Determine the (x, y) coordinate at the center of the cell enclosing the given text.  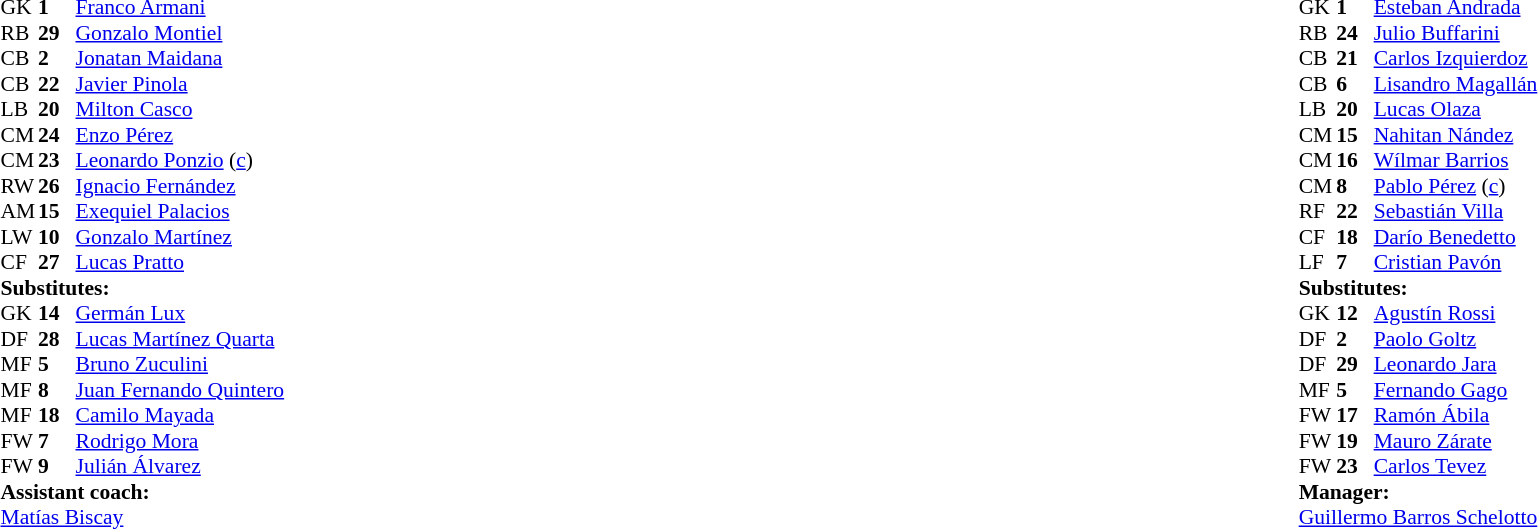
Sebastián Villa (1456, 211)
Gonzalo Martínez (180, 237)
Lucas Olaza (1456, 109)
Exequiel Palacios (180, 211)
RW (19, 186)
19 (1355, 441)
LW (19, 237)
Camilo Mayada (180, 415)
RF (1318, 211)
Gonzalo Montiel (180, 33)
AM (19, 211)
10 (57, 237)
Pablo Pérez (c) (1456, 186)
Juan Fernando Quintero (180, 390)
Nahitan Nández (1456, 135)
Wílmar Barrios (1456, 161)
Ramón Ábila (1456, 415)
Manager: (1418, 492)
Julio Buffarini (1456, 33)
26 (57, 186)
Germán Lux (180, 313)
Cristian Pavón (1456, 263)
Agustín Rossi (1456, 313)
9 (57, 467)
Darío Benedetto (1456, 237)
Leonardo Jara (1456, 365)
27 (57, 263)
Leonardo Ponzio (c) (180, 161)
Rodrigo Mora (180, 441)
28 (57, 339)
Jonatan Maidana (180, 59)
Bruno Zuculini (180, 365)
Assistant coach: (142, 492)
Paolo Goltz (1456, 339)
LF (1318, 263)
Javier Pinola (180, 84)
Fernando Gago (1456, 390)
Milton Casco (180, 109)
Lisandro Magallán (1456, 84)
Lucas Martínez Quarta (180, 339)
Ignacio Fernández (180, 186)
Carlos Izquierdoz (1456, 59)
Julián Álvarez (180, 467)
Enzo Pérez (180, 135)
14 (57, 313)
6 (1355, 84)
12 (1355, 313)
Mauro Zárate (1456, 441)
21 (1355, 59)
Lucas Pratto (180, 263)
16 (1355, 161)
17 (1355, 415)
Carlos Tevez (1456, 467)
